Extract the (X, Y) coordinate from the center of the cell holding the provided text.  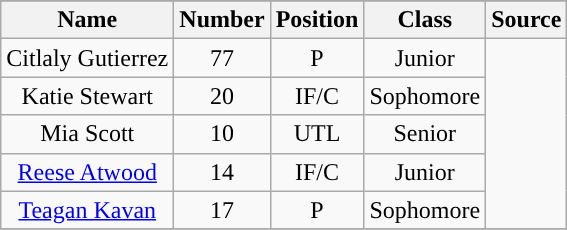
UTL (317, 134)
17 (222, 210)
Teagan Kavan (88, 210)
Class (425, 20)
20 (222, 96)
10 (222, 134)
Mia Scott (88, 134)
77 (222, 58)
Source (526, 20)
14 (222, 172)
Senior (425, 134)
Reese Atwood (88, 172)
Name (88, 20)
Katie Stewart (88, 96)
Number (222, 20)
Citlaly Gutierrez (88, 58)
Position (317, 20)
